Pinpoint the cell where the given text exists, returning its (X, Y) midpoint coordinate. 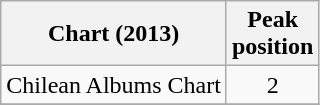
Chilean Albums Chart (114, 85)
Chart (2013) (114, 34)
Peakposition (272, 34)
2 (272, 85)
